Return the (x, y) coordinate for the center point of the cell that contains the specified text.  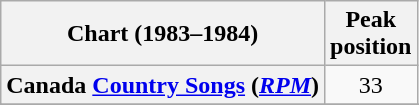
Chart (1983–1984) (163, 34)
Canada Country Songs (RPM) (163, 85)
Peakposition (371, 34)
33 (371, 85)
